Search for the cell housing the specified text and yield its (x, y) center coordinate. 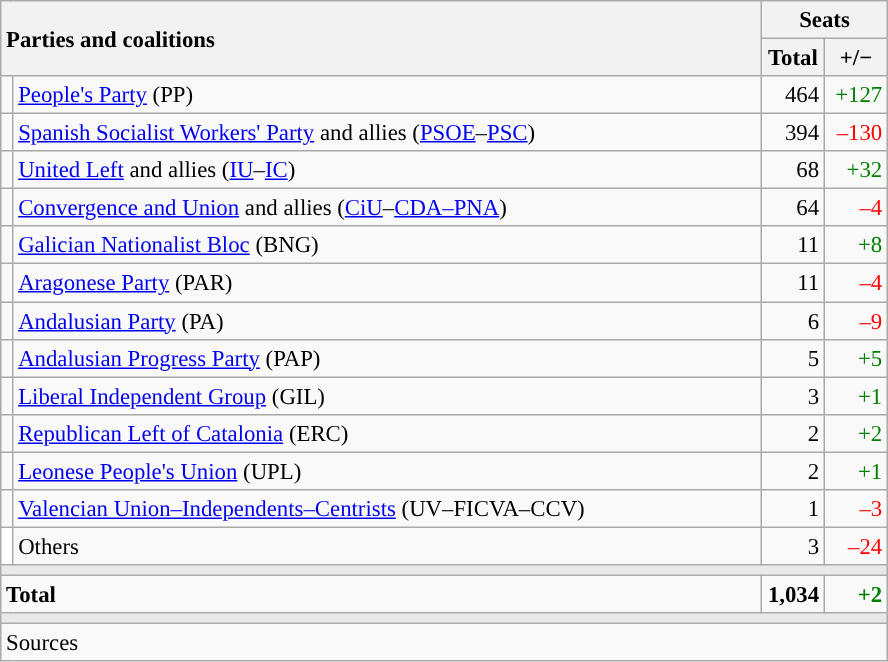
Seats (824, 20)
United Left and allies (IU–IC) (387, 170)
1 (792, 509)
5 (792, 358)
–9 (856, 321)
Andalusian Progress Party (PAP) (387, 358)
464 (792, 95)
Others (387, 546)
Andalusian Party (PA) (387, 321)
68 (792, 170)
Aragonese Party (PAR) (387, 283)
Galician Nationalist Bloc (BNG) (387, 245)
Spanish Socialist Workers' Party and allies (PSOE–PSC) (387, 133)
Convergence and Union and allies (CiU–CDA–PNA) (387, 208)
+5 (856, 358)
+/− (856, 58)
+127 (856, 95)
Leonese People's Union (UPL) (387, 471)
Republican Left of Catalonia (ERC) (387, 433)
–130 (856, 133)
Liberal Independent Group (GIL) (387, 396)
Sources (444, 643)
–3 (856, 509)
+8 (856, 245)
6 (792, 321)
64 (792, 208)
+32 (856, 170)
1,034 (792, 594)
Valencian Union–Independents–Centrists (UV–FICVA–CCV) (387, 509)
394 (792, 133)
People's Party (PP) (387, 95)
Parties and coalitions (382, 38)
–24 (856, 546)
